Provide the [x, y] coordinate of the cell's center where the given text is located.  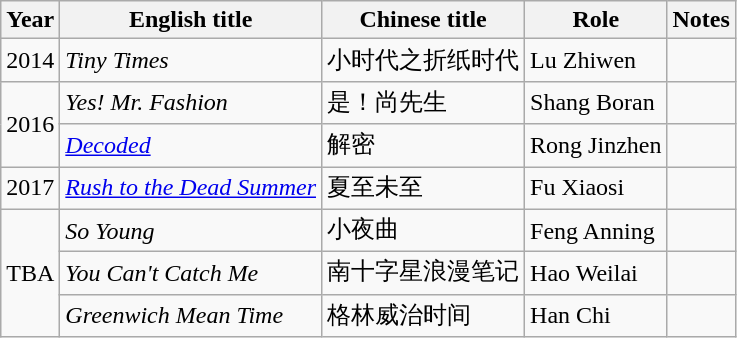
Rush to the Dead Summer [191, 188]
2017 [30, 188]
TBA [30, 273]
Shang Boran [596, 102]
Greenwich Mean Time [191, 316]
小夜曲 [424, 230]
Chinese title [424, 20]
Rong Jinzhen [596, 146]
Notes [701, 20]
2016 [30, 124]
格林威治时间 [424, 316]
Yes! Mr. Fashion [191, 102]
Han Chi [596, 316]
解密 [424, 146]
Year [30, 20]
是！尚先生 [424, 102]
English title [191, 20]
You Can't Catch Me [191, 274]
Fu Xiaosi [596, 188]
2014 [30, 60]
Hao Weilai [596, 274]
小时代之折纸时代 [424, 60]
南十字星浪漫笔记 [424, 274]
Decoded [191, 146]
Lu Zhiwen [596, 60]
夏至未至 [424, 188]
So Young [191, 230]
Role [596, 20]
Feng Anning [596, 230]
Tiny Times [191, 60]
